Find where the given text appears and provide that cell's center as [x, y] coordinate. 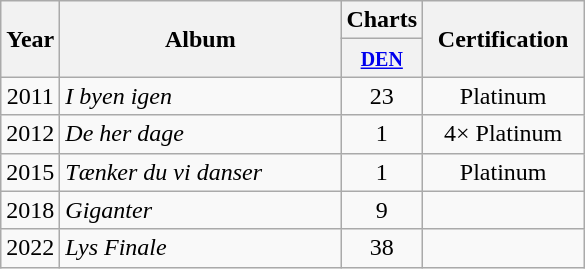
Lys Finale [200, 248]
2018 [30, 210]
38 [382, 248]
Album [200, 39]
2015 [30, 172]
23 [382, 96]
4× Platinum [504, 134]
2011 [30, 96]
De her dage [200, 134]
9 [382, 210]
Giganter [200, 210]
Tænker du vi danser [200, 172]
Certification [504, 39]
2012 [30, 134]
2022 [30, 248]
Year [30, 39]
Charts [382, 20]
I byen igen [200, 96]
DEN [382, 58]
